Provide the (x, y) coordinate of the cell's center where the given text is located.  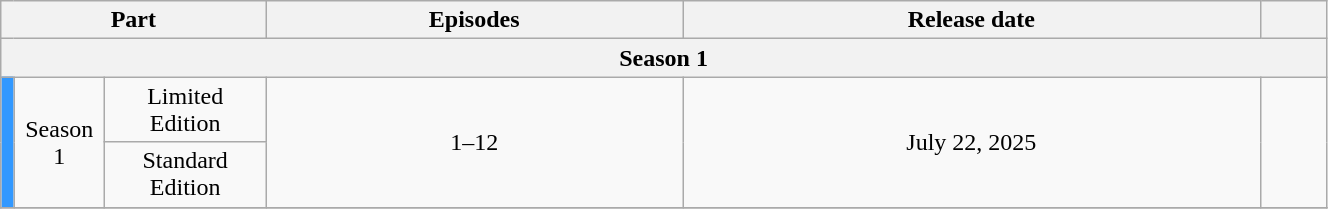
July 22, 2025 (972, 142)
Standard Edition (184, 174)
Part (134, 20)
1–12 (474, 142)
Episodes (474, 20)
Release date (972, 20)
Limited Edition (184, 110)
